Find where the given text appears and provide that cell's center as (x, y) coordinate. 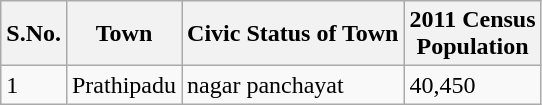
Civic Status of Town (293, 34)
2011 CensusPopulation (472, 34)
nagar panchayat (293, 85)
Prathipadu (124, 85)
40,450 (472, 85)
1 (34, 85)
S.No. (34, 34)
Town (124, 34)
